Pinpoint the cell where the given text exists, returning its (x, y) midpoint coordinate. 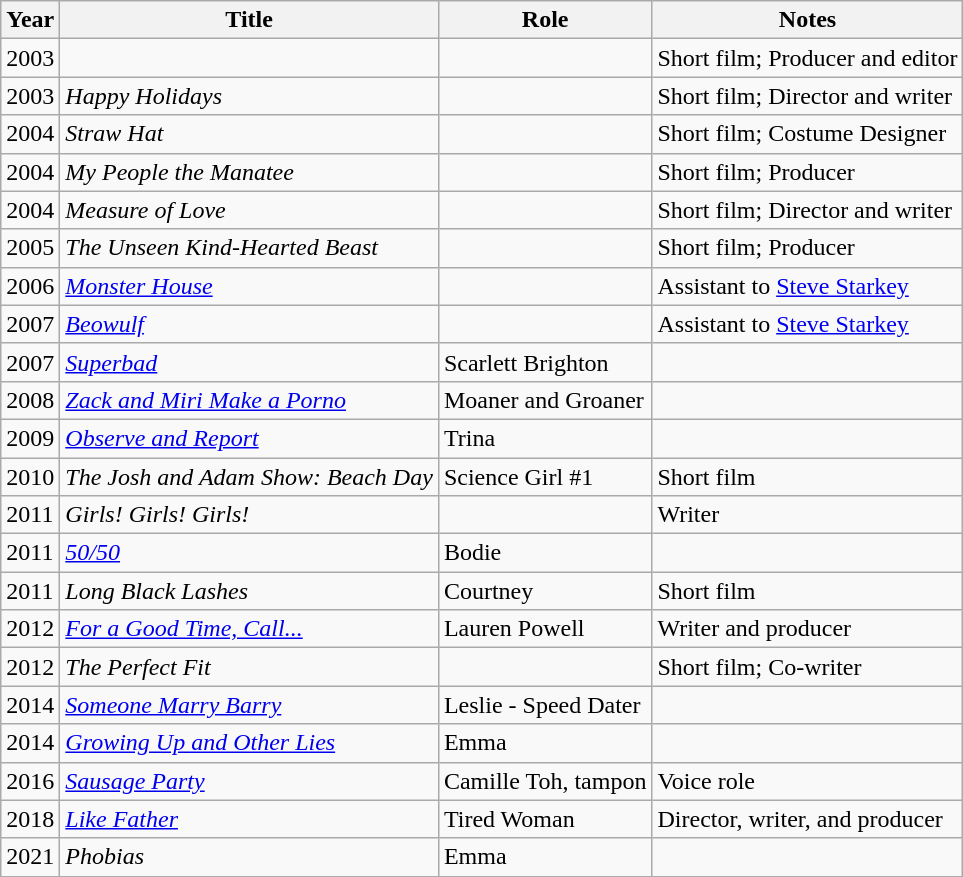
Short film; Costume Designer (808, 134)
For a Good Time, Call... (250, 629)
Growing Up and Other Lies (250, 743)
Role (545, 20)
Bodie (545, 553)
Observe and Report (250, 438)
Leslie - Speed Dater (545, 705)
Camille Toh, tampon (545, 781)
Science Girl #1 (545, 477)
Title (250, 20)
Director, writer, and producer (808, 819)
Short film; Producer and editor (808, 58)
Scarlett Brighton (545, 362)
2009 (30, 438)
Writer and producer (808, 629)
2018 (30, 819)
2008 (30, 400)
Superbad (250, 362)
The Josh and Adam Show: Beach Day (250, 477)
Someone Marry Barry (250, 705)
Straw Hat (250, 134)
Zack and Miri Make a Porno (250, 400)
Moaner and Groaner (545, 400)
Year (30, 20)
Voice role (808, 781)
2021 (30, 857)
My People the Manatee (250, 172)
Short film; Co-writer (808, 667)
2016 (30, 781)
2010 (30, 477)
Courtney (545, 591)
2006 (30, 286)
Monster House (250, 286)
Beowulf (250, 324)
Sausage Party (250, 781)
Girls! Girls! Girls! (250, 515)
Notes (808, 20)
The Perfect Fit (250, 667)
2005 (30, 248)
Tired Woman (545, 819)
Measure of Love (250, 210)
Long Black Lashes (250, 591)
Phobias (250, 857)
The Unseen Kind-Hearted Beast (250, 248)
Lauren Powell (545, 629)
Writer (808, 515)
50/50 (250, 553)
Like Father (250, 819)
Trina (545, 438)
Happy Holidays (250, 96)
